Pinpoint the cell where the given text exists, returning its (x, y) midpoint coordinate. 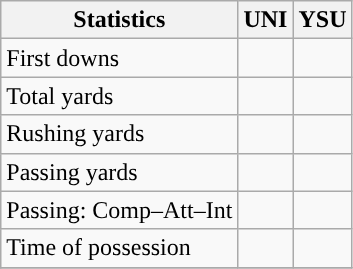
Statistics (120, 20)
First downs (120, 58)
Passing yards (120, 172)
Rushing yards (120, 134)
YSU (322, 20)
UNI (266, 20)
Time of possession (120, 248)
Passing: Comp–Att–Int (120, 210)
Total yards (120, 96)
